Search for the cell housing the specified text and yield its (X, Y) center coordinate. 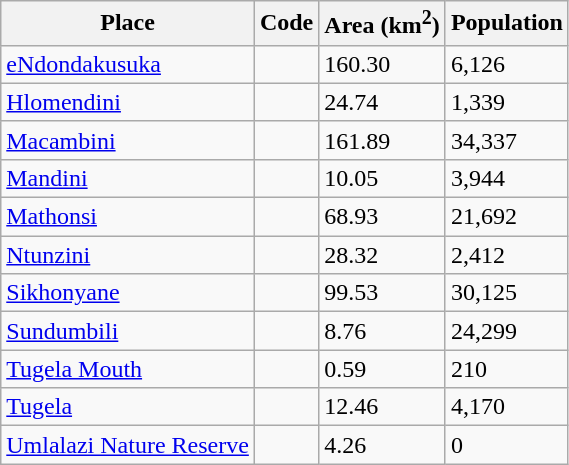
Ntunzini (128, 255)
Sundumbili (128, 331)
1,339 (506, 102)
28.32 (382, 255)
34,337 (506, 140)
Area (km2) (382, 24)
Population (506, 24)
6,126 (506, 64)
3,944 (506, 178)
Tugela (128, 407)
Hlomendini (128, 102)
210 (506, 369)
68.93 (382, 217)
4.26 (382, 445)
24,299 (506, 331)
160.30 (382, 64)
8.76 (382, 331)
0.59 (382, 369)
eNdondakusuka (128, 64)
30,125 (506, 293)
0 (506, 445)
Code (286, 24)
24.74 (382, 102)
12.46 (382, 407)
99.53 (382, 293)
Sikhonyane (128, 293)
2,412 (506, 255)
4,170 (506, 407)
Mathonsi (128, 217)
21,692 (506, 217)
Place (128, 24)
Macambini (128, 140)
Umlalazi Nature Reserve (128, 445)
Mandini (128, 178)
Tugela Mouth (128, 369)
161.89 (382, 140)
10.05 (382, 178)
